Provide the (X, Y) coordinate of the cell's center where the given text is located.  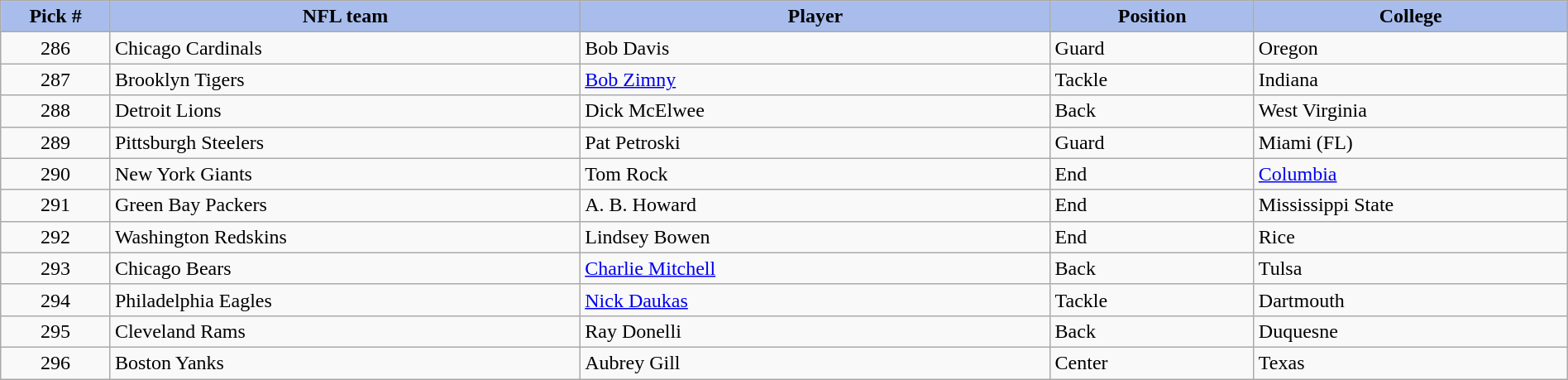
290 (56, 174)
Duquesne (1411, 331)
Indiana (1411, 79)
Position (1152, 17)
A. B. Howard (815, 205)
College (1411, 17)
NFL team (345, 17)
295 (56, 331)
New York Giants (345, 174)
Rice (1411, 237)
Philadelphia Eagles (345, 300)
Columbia (1411, 174)
293 (56, 268)
Pick # (56, 17)
Washington Redskins (345, 237)
West Virginia (1411, 111)
289 (56, 142)
294 (56, 300)
Mississippi State (1411, 205)
Center (1152, 363)
Chicago Cardinals (345, 48)
Boston Yanks (345, 363)
Detroit Lions (345, 111)
Charlie Mitchell (815, 268)
286 (56, 48)
Dartmouth (1411, 300)
291 (56, 205)
Bob Davis (815, 48)
Dick McElwee (815, 111)
Miami (FL) (1411, 142)
Chicago Bears (345, 268)
Bob Zimny (815, 79)
Tulsa (1411, 268)
Pat Petroski (815, 142)
Ray Donelli (815, 331)
288 (56, 111)
Nick Daukas (815, 300)
Tom Rock (815, 174)
Texas (1411, 363)
296 (56, 363)
Aubrey Gill (815, 363)
Lindsey Bowen (815, 237)
292 (56, 237)
Brooklyn Tigers (345, 79)
Pittsburgh Steelers (345, 142)
Green Bay Packers (345, 205)
287 (56, 79)
Player (815, 17)
Oregon (1411, 48)
Cleveland Rams (345, 331)
